For the text-containing cell, return its midpoint in [x, y] coordinate format. 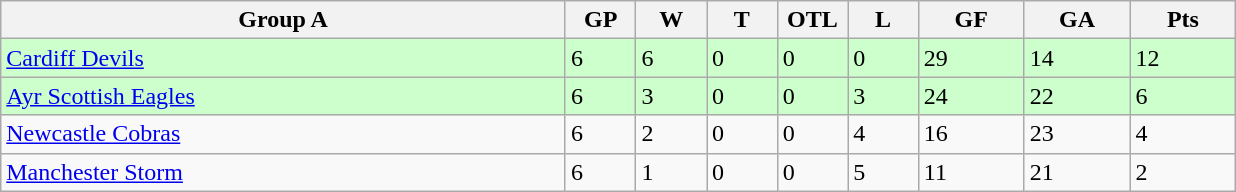
24 [971, 96]
T [742, 20]
14 [1077, 58]
29 [971, 58]
11 [971, 172]
5 [884, 172]
21 [1077, 172]
GA [1077, 20]
22 [1077, 96]
GF [971, 20]
Newcastle Cobras [284, 134]
Ayr Scottish Eagles [284, 96]
Manchester Storm [284, 172]
12 [1183, 58]
Group A [284, 20]
GP [600, 20]
L [884, 20]
OTL [812, 20]
16 [971, 134]
Pts [1183, 20]
1 [672, 172]
Cardiff Devils [284, 58]
W [672, 20]
23 [1077, 134]
